Pinpoint the cell where the given text exists, returning its (x, y) midpoint coordinate. 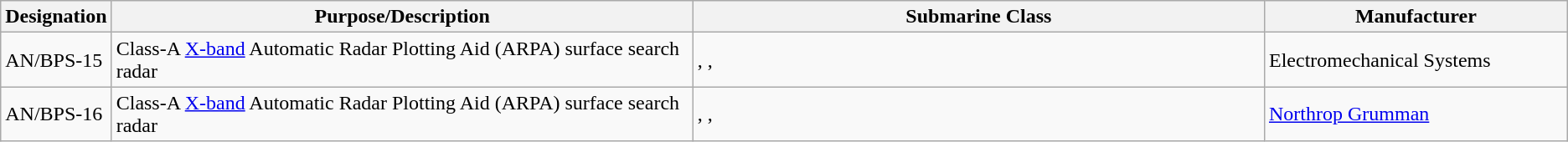
AN/BPS-16 (56, 114)
Designation (56, 17)
Manufacturer (1416, 17)
Electromechanical Systems (1416, 60)
Purpose/Description (402, 17)
AN/BPS-15 (56, 60)
Northrop Grumman (1416, 114)
Submarine Class (978, 17)
